Return the [X, Y] coordinate for the center point of the cell that contains the specified text.  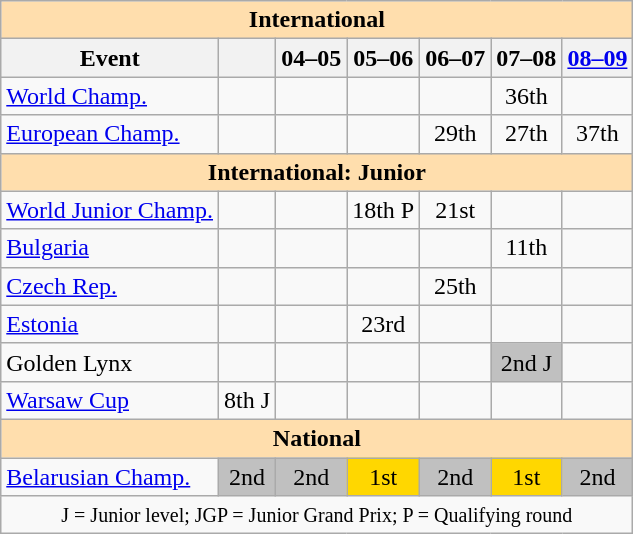
International: Junior [317, 172]
2nd J [526, 362]
23rd [384, 324]
29th [456, 134]
8th J [248, 400]
21st [456, 210]
37th [598, 134]
11th [526, 248]
European Champ. [110, 134]
International [317, 20]
National [317, 438]
World Champ. [110, 96]
Bulgaria [110, 248]
08–09 [598, 58]
World Junior Champ. [110, 210]
J = Junior level; JGP = Junior Grand Prix; P = Qualifying round [317, 515]
Warsaw Cup [110, 400]
04–05 [312, 58]
06–07 [456, 58]
07–08 [526, 58]
18th P [384, 210]
36th [526, 96]
Golden Lynx [110, 362]
Belarusian Champ. [110, 477]
27th [526, 134]
Czech Rep. [110, 286]
Event [110, 58]
25th [456, 286]
05–06 [384, 58]
Estonia [110, 324]
